Provide the [X, Y] coordinate of the cell's center where the given text is located.  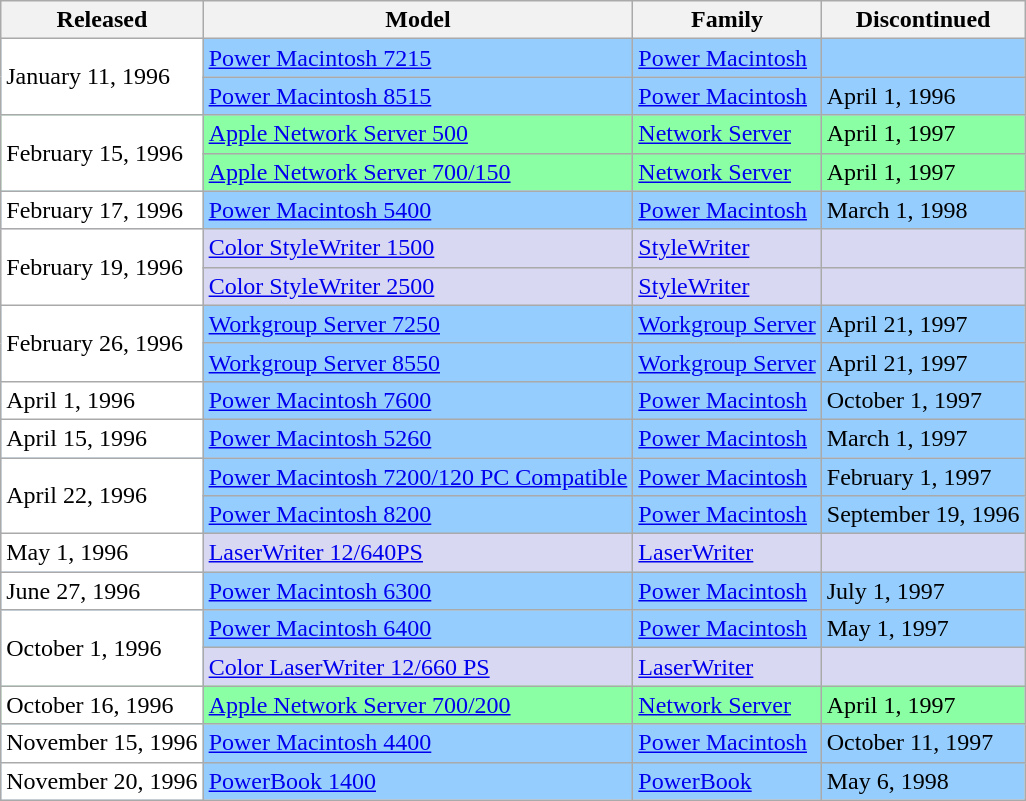
July 1, 1997 [923, 591]
May 6, 1998 [923, 781]
October 11, 1997 [923, 743]
October 1, 1997 [923, 400]
Power Macintosh 5400 [418, 210]
Power Macintosh 4400 [418, 743]
May 1, 1997 [923, 629]
Power Macintosh 7200/120 PC Compatible [418, 477]
PowerBook 1400 [418, 781]
November 20, 1996 [102, 781]
Power Macintosh 6300 [418, 591]
Family [727, 20]
February 26, 1996 [102, 343]
March 1, 1998 [923, 210]
February 19, 1996 [102, 267]
Model [418, 20]
Workgroup Server 8550 [418, 362]
January 11, 1996 [102, 77]
April 15, 1996 [102, 438]
November 15, 1996 [102, 743]
LaserWriter 12/640PS [418, 553]
Power Macintosh 8515 [418, 96]
February 1, 1997 [923, 477]
Released [102, 20]
February 17, 1996 [102, 210]
Apple Network Server 700/150 [418, 172]
October 16, 1996 [102, 705]
Apple Network Server 700/200 [418, 705]
Apple Network Server 500 [418, 134]
Power Macintosh 8200 [418, 515]
Color StyleWriter 1500 [418, 248]
February 15, 1996 [102, 153]
Power Macintosh 7215 [418, 58]
April 22, 1996 [102, 496]
March 1, 1997 [923, 438]
Power Macintosh 7600 [418, 400]
May 1, 1996 [102, 553]
Color LaserWriter 12/660 PS [418, 667]
PowerBook [727, 781]
Workgroup Server 7250 [418, 324]
June 27, 1996 [102, 591]
September 19, 1996 [923, 515]
Power Macintosh 5260 [418, 438]
Discontinued [923, 20]
Color StyleWriter 2500 [418, 286]
October 1, 1996 [102, 648]
Power Macintosh 6400 [418, 629]
